Detect which cell encompasses the target text, then output its [X, Y] center coordinate. 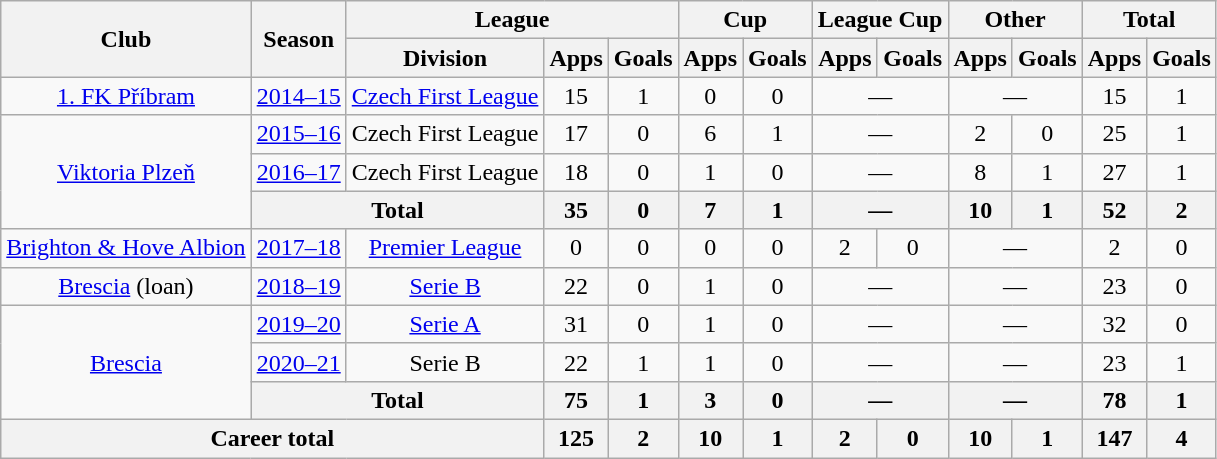
Viktoria Plzeň [126, 172]
78 [1114, 400]
7 [710, 210]
Cup [745, 20]
League Cup [880, 20]
35 [576, 210]
31 [576, 324]
3 [710, 400]
League [512, 20]
Club [126, 39]
8 [980, 172]
4 [1182, 438]
1. FK Příbram [126, 96]
2020–21 [298, 362]
32 [1114, 324]
Premier League [445, 248]
6 [710, 134]
2018–19 [298, 286]
2017–18 [298, 248]
Brescia [126, 362]
52 [1114, 210]
2019–20 [298, 324]
25 [1114, 134]
125 [576, 438]
Serie A [445, 324]
18 [576, 172]
Brescia (loan) [126, 286]
Division [445, 58]
17 [576, 134]
27 [1114, 172]
Other [1015, 20]
147 [1114, 438]
2015–16 [298, 134]
Career total [272, 438]
2016–17 [298, 172]
75 [576, 400]
Season [298, 39]
2014–15 [298, 96]
Brighton & Hove Albion [126, 248]
